Find where the given text appears and provide that cell's center as (X, Y) coordinate. 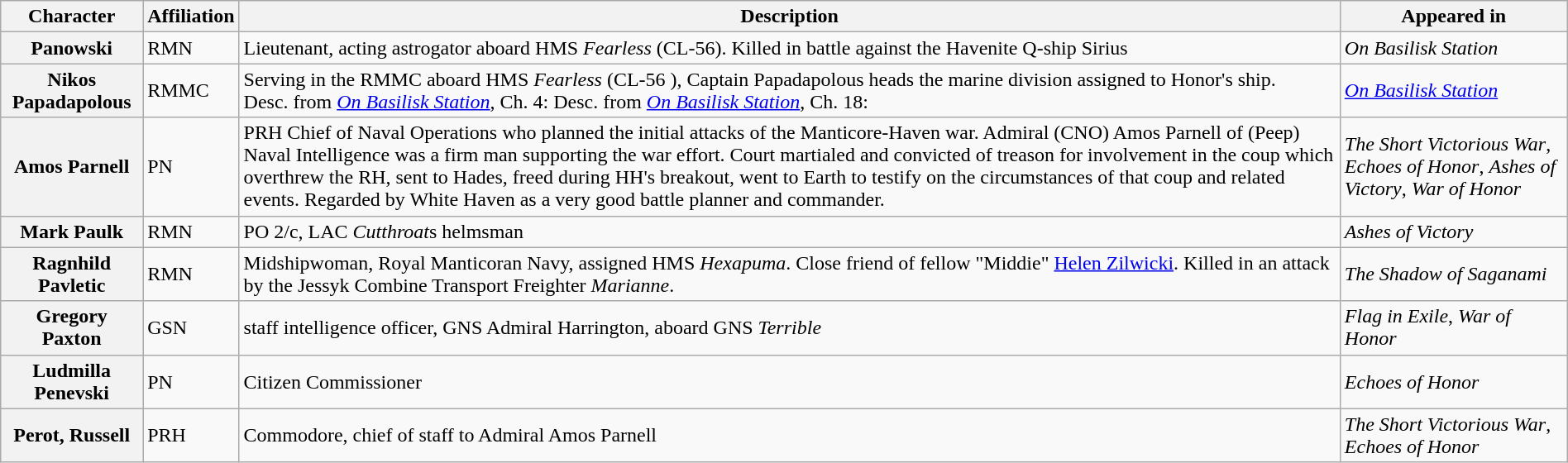
Echoes of Honor (1454, 382)
staff intelligence officer, GNS Admiral Harrington, aboard GNS Terrible (789, 327)
PRH (191, 435)
Ludmilla Penevski (72, 382)
Amos Parnell (72, 167)
The Short Victorious War, Echoes of Honor (1454, 435)
Flag in Exile, War of Honor (1454, 327)
Nikos Papadapolous (72, 91)
Appeared in (1454, 17)
Character (72, 17)
Citizen Commissioner (789, 382)
Mark Paulk (72, 231)
Ragnhild Pavletic (72, 274)
RMMC (191, 91)
Gregory Paxton (72, 327)
Panowski (72, 48)
Commodore, chief of staff to Admiral Amos Parnell (789, 435)
Perot, Russell (72, 435)
Lieutenant, acting astrogator aboard HMS Fearless (CL-56). Killed in battle against the Havenite Q-ship Sirius (789, 48)
The Shadow of Saganami (1454, 274)
The Short Victorious War, Echoes of Honor, Ashes of Victory, War of Honor (1454, 167)
PO 2/c, LAC Cutthroats helmsman (789, 231)
GSN (191, 327)
Ashes of Victory (1454, 231)
Affiliation (191, 17)
Description (789, 17)
